Provide the [X, Y] coordinate of the cell's center where the given text is located.  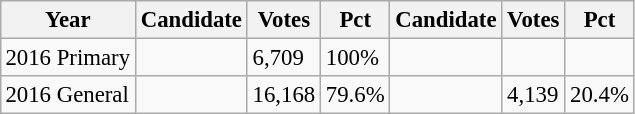
6,709 [284, 57]
2016 Primary [68, 57]
Year [68, 20]
79.6% [356, 95]
20.4% [600, 95]
16,168 [284, 95]
100% [356, 57]
4,139 [534, 95]
2016 General [68, 95]
